Output the (x, y) coordinate of the center of the cell containing the given text.  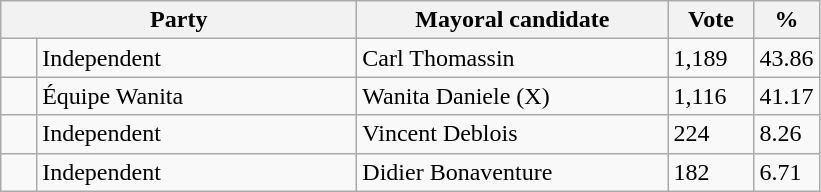
1,116 (711, 96)
Mayoral candidate (512, 20)
Carl Thomassin (512, 58)
41.17 (786, 96)
Didier Bonaventure (512, 172)
8.26 (786, 134)
6.71 (786, 172)
Vote (711, 20)
1,189 (711, 58)
224 (711, 134)
182 (711, 172)
Wanita Daniele (X) (512, 96)
Party (179, 20)
% (786, 20)
43.86 (786, 58)
Vincent Deblois (512, 134)
Équipe Wanita (197, 96)
